Determine the (x, y) coordinate at the center of the cell enclosing the given text.  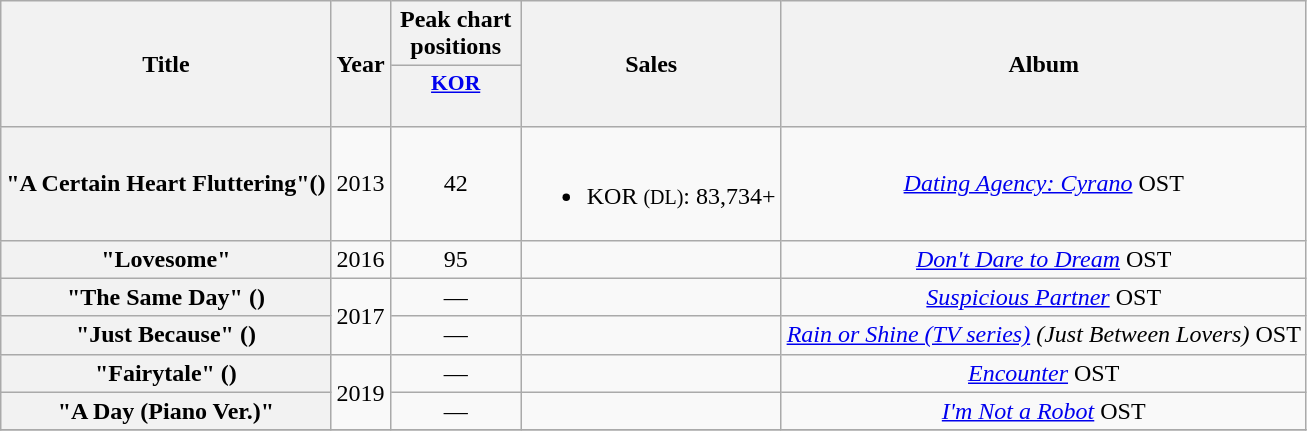
KOR (456, 96)
42 (456, 184)
I'm Not a Robot OST (1044, 411)
"A Certain Heart Fluttering"() (166, 184)
Year (360, 64)
Album (1044, 64)
"Fairytale" () (166, 373)
2013 (360, 184)
Sales (651, 64)
Dating Agency: Cyrano OST (1044, 184)
"Just Because" () (166, 335)
Encounter OST (1044, 373)
Suspicious Partner OST (1044, 297)
2017 (360, 316)
2016 (360, 259)
"Lovesome" (166, 259)
Title (166, 64)
"The Same Day" () (166, 297)
2019 (360, 392)
Don't Dare to Dream OST (1044, 259)
95 (456, 259)
Rain or Shine (TV series) (Just Between Lovers) OST (1044, 335)
"A Day (Piano Ver.)" (166, 411)
KOR (DL): 83,734+ (651, 184)
Peak chart positions (456, 34)
